Detect which cell encompasses the target text, then output its [x, y] center coordinate. 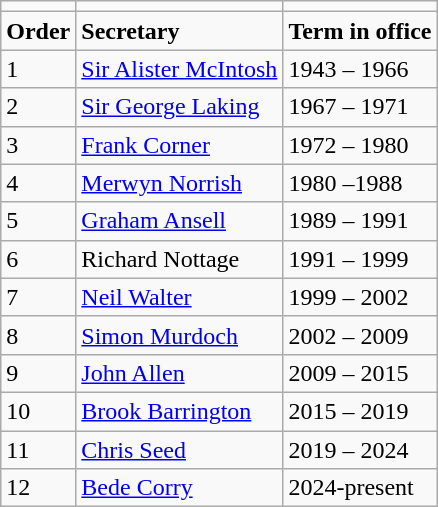
8 [38, 335]
John Allen [180, 373]
3 [38, 145]
1999 – 2002 [360, 297]
Bede Corry [180, 488]
Graham Ansell [180, 221]
10 [38, 411]
2015 – 2019 [360, 411]
Chris Seed [180, 449]
5 [38, 221]
Richard Nottage [180, 259]
2002 – 2009 [360, 335]
2019 – 2024 [360, 449]
Sir Alister McIntosh [180, 69]
2 [38, 107]
Neil Walter [180, 297]
Simon Murdoch [180, 335]
1980 –1988 [360, 183]
Brook Barrington [180, 411]
1972 – 1980 [360, 145]
Sir George Laking [180, 107]
Term in office [360, 31]
7 [38, 297]
2009 – 2015 [360, 373]
9 [38, 373]
2024-present [360, 488]
6 [38, 259]
12 [38, 488]
Merwyn Norrish [180, 183]
Order [38, 31]
4 [38, 183]
11 [38, 449]
1991 – 1999 [360, 259]
Frank Corner [180, 145]
Secretary [180, 31]
1943 – 1966 [360, 69]
1967 – 1971 [360, 107]
1989 – 1991 [360, 221]
1 [38, 69]
